Determine the (X, Y) coordinate at the center of the cell enclosing the given text.  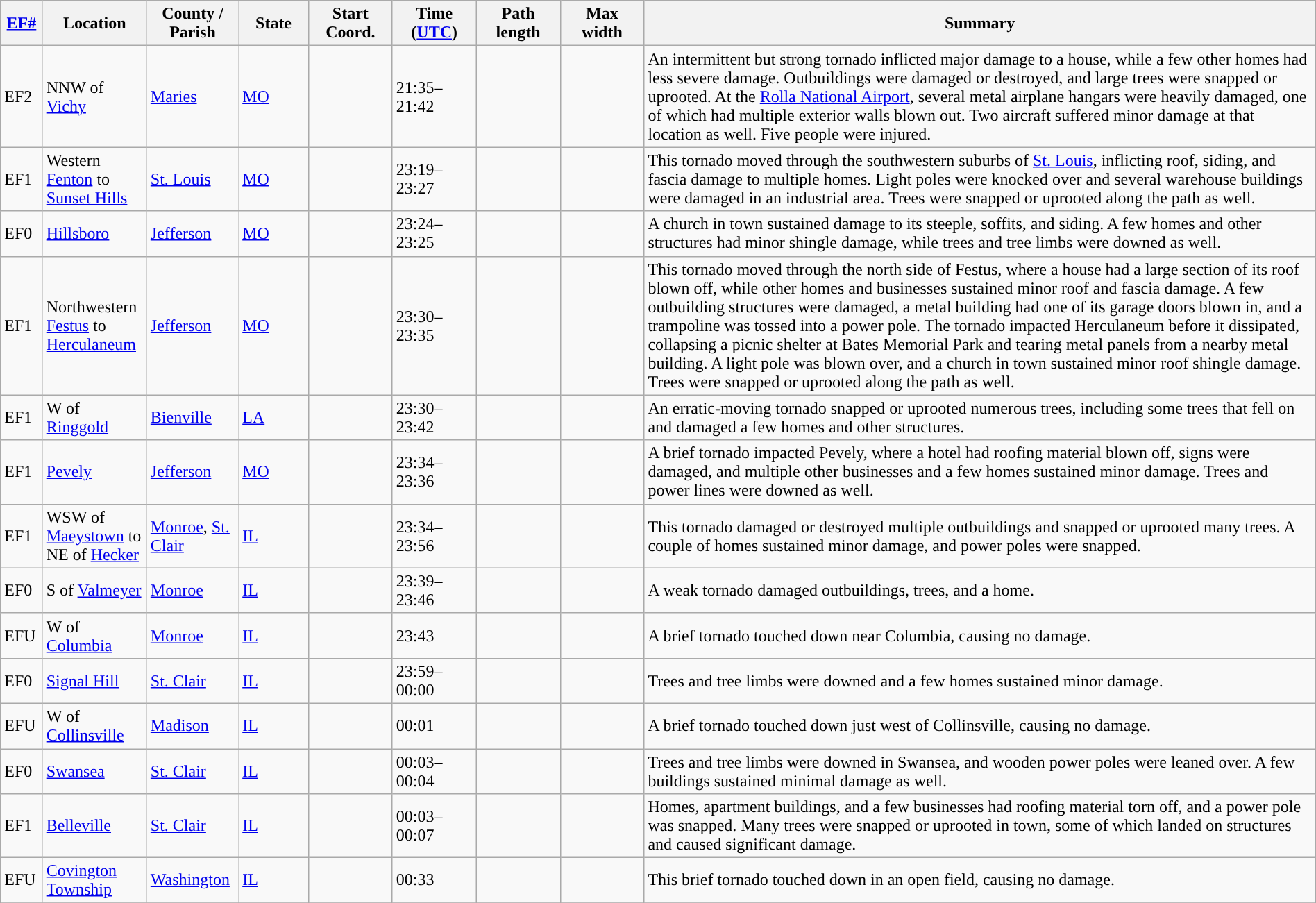
23:34–23:36 (435, 472)
23:43 (435, 636)
23:34–23:56 (435, 536)
Maries (192, 96)
23:30–23:42 (435, 418)
23:30–23:35 (435, 326)
Belleville (94, 826)
23:19–23:27 (435, 179)
23:24–23:25 (435, 233)
23:59–00:00 (435, 680)
W of Collinsville (94, 726)
Northwestern Festus to Herculaneum (94, 326)
EF2 (22, 96)
W of Ringgold (94, 418)
00:01 (435, 726)
A brief tornado touched down just west of Collinsville, causing no damage. (980, 726)
Max width (602, 24)
Path length (518, 24)
Time (UTC) (435, 24)
Start Coord. (350, 24)
St. Louis (192, 179)
An erratic-moving tornado snapped or uprooted numerous trees, including some trees that fell on and damaged a few homes and other structures. (980, 418)
Pevely (94, 472)
Hillsboro (94, 233)
This brief tornado touched down in an open field, causing no damage. (980, 880)
A weak tornado damaged outbuildings, trees, and a home. (980, 590)
State (273, 24)
WSW of Maeystown to NE of Hecker (94, 536)
NNW of Vichy (94, 96)
LA (273, 418)
00:03–00:04 (435, 770)
W of Columbia (94, 636)
Monroe, St. Clair (192, 536)
00:33 (435, 880)
Location (94, 24)
Trees and tree limbs were downed and a few homes sustained minor damage. (980, 680)
A brief tornado touched down near Columbia, causing no damage. (980, 636)
21:35–21:42 (435, 96)
Signal Hill (94, 680)
S of Valmeyer (94, 590)
Western Fenton to Sunset Hills (94, 179)
County / Parish (192, 24)
Covington Township (94, 880)
EF# (22, 24)
Washington (192, 880)
23:39–23:46 (435, 590)
Summary (980, 24)
00:03–00:07 (435, 826)
Madison (192, 726)
Swansea (94, 770)
Trees and tree limbs were downed in Swansea, and wooden power poles were leaned over. A few buildings sustained minimal damage as well. (980, 770)
Bienville (192, 418)
